Return the [X, Y] coordinate for the center point of the cell that contains the specified text.  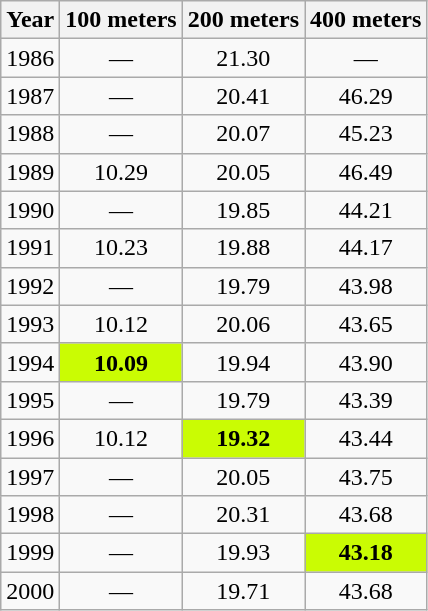
1992 [30, 286]
1995 [30, 400]
200 meters [243, 20]
2000 [30, 591]
20.06 [243, 324]
10.09 [121, 362]
46.29 [365, 96]
1997 [30, 477]
20.07 [243, 134]
21.30 [243, 58]
1986 [30, 58]
1988 [30, 134]
19.32 [243, 438]
43.90 [365, 362]
20.41 [243, 96]
10.29 [121, 172]
43.39 [365, 400]
43.18 [365, 553]
1996 [30, 438]
1994 [30, 362]
10.23 [121, 248]
20.31 [243, 515]
19.71 [243, 591]
19.93 [243, 553]
43.98 [365, 286]
44.21 [365, 210]
1999 [30, 553]
19.88 [243, 248]
1987 [30, 96]
400 meters [365, 20]
100 meters [121, 20]
1993 [30, 324]
1991 [30, 248]
46.49 [365, 172]
43.75 [365, 477]
43.65 [365, 324]
1990 [30, 210]
19.85 [243, 210]
43.44 [365, 438]
45.23 [365, 134]
44.17 [365, 248]
1989 [30, 172]
Year [30, 20]
19.94 [243, 362]
1998 [30, 515]
